Search for the cell housing the specified text and yield its (x, y) center coordinate. 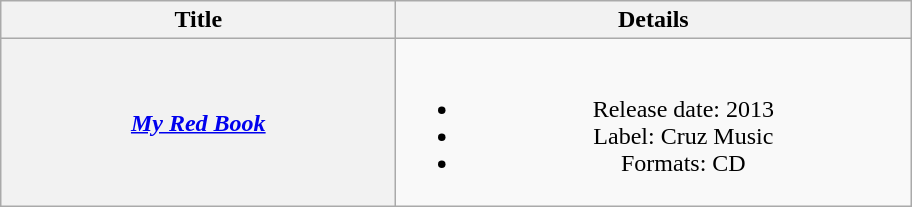
My Red Book (198, 122)
Title (198, 20)
Details (654, 20)
Release date: 2013 Label: Cruz MusicFormats: CD (654, 122)
